Return the (x, y) coordinate for the center point of the cell that contains the specified text.  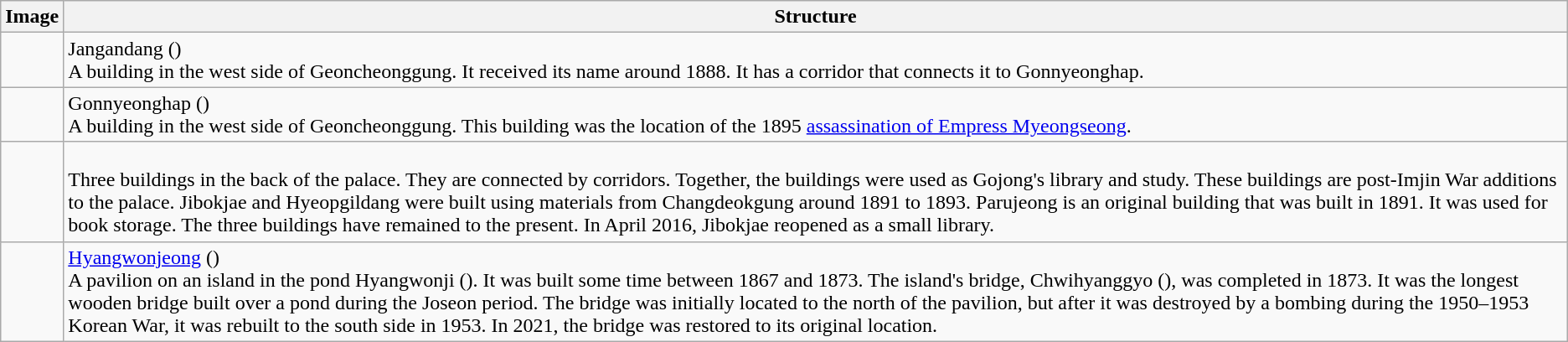
Structure (816, 17)
Gonnyeonghap ()A building in the west side of Geoncheonggung. This building was the location of the 1895 assassination of Empress Myeongseong. (816, 114)
Jangandang ()A building in the west side of Geoncheonggung. It received its name around 1888. It has a corridor that connects it to Gonnyeonghap. (816, 60)
Image (32, 17)
